Identify which cell holds the provided text, then report its [x, y] central coordinate. 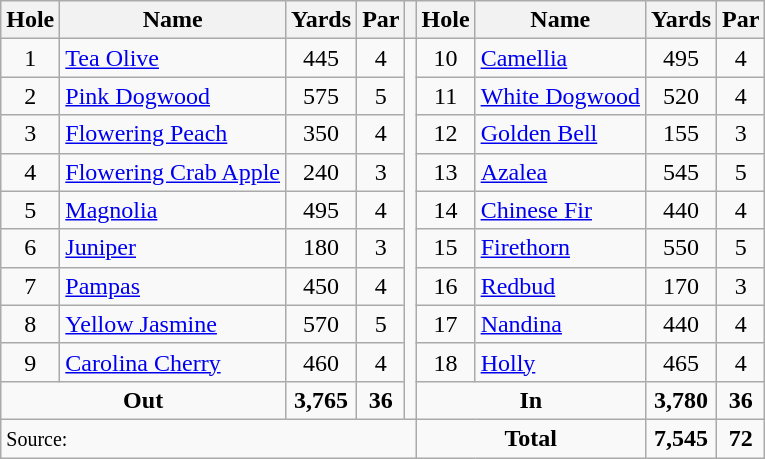
Total [530, 438]
9 [30, 362]
White Dogwood [560, 96]
570 [322, 324]
350 [322, 134]
450 [322, 286]
460 [322, 362]
18 [446, 362]
Yellow Jasmine [173, 324]
17 [446, 324]
10 [446, 58]
Juniper [173, 248]
Tea Olive [173, 58]
Redbud [560, 286]
Firethorn [560, 248]
Azalea [560, 172]
7,545 [680, 438]
2 [30, 96]
Source: [208, 438]
3,765 [322, 400]
Chinese Fir [560, 210]
Flowering Peach [173, 134]
6 [30, 248]
Flowering Crab Apple [173, 172]
14 [446, 210]
170 [680, 286]
180 [322, 248]
Pampas [173, 286]
In [530, 400]
Nandina [560, 324]
Carolina Cherry [173, 362]
465 [680, 362]
Holly [560, 362]
445 [322, 58]
Magnolia [173, 210]
Pink Dogwood [173, 96]
13 [446, 172]
16 [446, 286]
1 [30, 58]
12 [446, 134]
Camellia [560, 58]
3,780 [680, 400]
11 [446, 96]
545 [680, 172]
8 [30, 324]
550 [680, 248]
240 [322, 172]
155 [680, 134]
520 [680, 96]
15 [446, 248]
7 [30, 286]
72 [741, 438]
Out [144, 400]
575 [322, 96]
Golden Bell [560, 134]
